For the text-containing cell, return its midpoint in [X, Y] coordinate format. 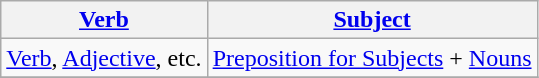
Verb [104, 20]
Preposition for Subjects + Nouns [372, 58]
Verb, Adjective, etc. [104, 58]
Subject [372, 20]
